Return the (X, Y) coordinate for the center point of the cell that contains the specified text.  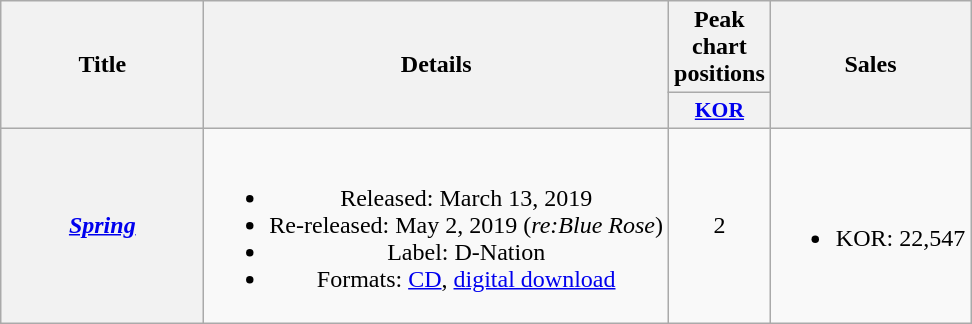
KOR (720, 111)
Released: March 13, 2019Re-released: May 2, 2019 (re:Blue Rose)Label: D-NationFormats: CD, digital download (436, 225)
Sales (870, 65)
Spring (102, 225)
Details (436, 65)
Title (102, 65)
Peak chart positions (720, 47)
2 (720, 225)
KOR: 22,547 (870, 225)
